Determine the [X, Y] coordinate at the center of the cell enclosing the given text.  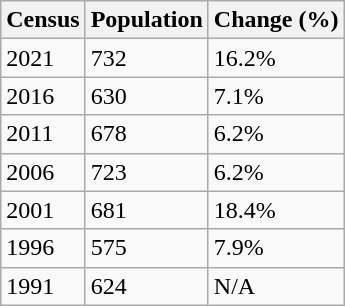
7.9% [276, 248]
575 [146, 248]
1996 [43, 248]
630 [146, 96]
1991 [43, 286]
Census [43, 20]
624 [146, 286]
723 [146, 172]
Population [146, 20]
2001 [43, 210]
2011 [43, 134]
7.1% [276, 96]
678 [146, 134]
681 [146, 210]
16.2% [276, 58]
2021 [43, 58]
2006 [43, 172]
Change (%) [276, 20]
N/A [276, 286]
732 [146, 58]
2016 [43, 96]
18.4% [276, 210]
